Return the [X, Y] coordinate for the center point of the cell that contains the specified text.  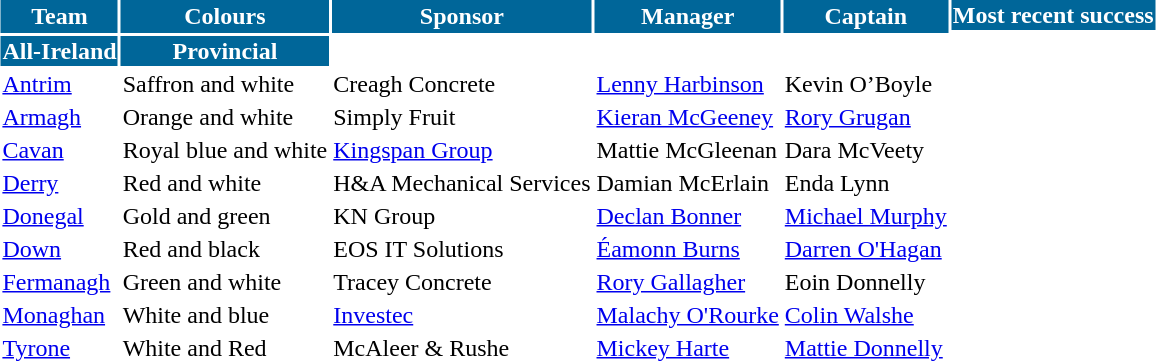
Creagh Concrete [462, 84]
Kieran McGeeney [688, 117]
Red and black [225, 249]
Manager [688, 16]
Cavan [60, 150]
Down [60, 249]
Colours [225, 16]
Red and white [225, 183]
Kevin O’Boyle [866, 84]
Michael Murphy [866, 216]
Saffron and white [225, 84]
Captain [866, 16]
Simply Fruit [462, 117]
Donegal [60, 216]
Lenny Harbinson [688, 84]
Mattie McGleenan [688, 150]
Antrim [60, 84]
Éamonn Burns [688, 249]
KN Group [462, 216]
Rory Gallagher [688, 282]
Team [60, 16]
All-Ireland [60, 51]
Fermanagh [60, 282]
Kingspan Group [462, 150]
Sponsor [462, 16]
Green and white [225, 282]
EOS IT Solutions [462, 249]
Malachy O'Rourke [688, 315]
Royal blue and white [225, 150]
Damian McErlain [688, 183]
Dara McVeety [866, 150]
Enda Lynn [866, 183]
Gold and green [225, 216]
Orange and white [225, 117]
Declan Bonner [688, 216]
Most recent success [1053, 15]
Investec [462, 315]
Colin Walshe [866, 315]
Armagh [60, 117]
Monaghan [60, 315]
Eoin Donnelly [866, 282]
Rory Grugan [866, 117]
Provincial [225, 51]
Darren O'Hagan [866, 249]
White and blue [225, 315]
Derry [60, 183]
Tracey Concrete [462, 282]
H&A Mechanical Services [462, 183]
